Determine the (X, Y) coordinate at the center of the cell enclosing the given text.  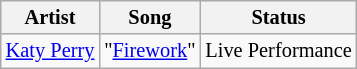
Live Performance (278, 51)
Status (278, 17)
Song (150, 17)
Katy Perry (50, 51)
"Firework" (150, 51)
Artist (50, 17)
